From the cell containing the given text, extract its center point as (x, y) coordinate. 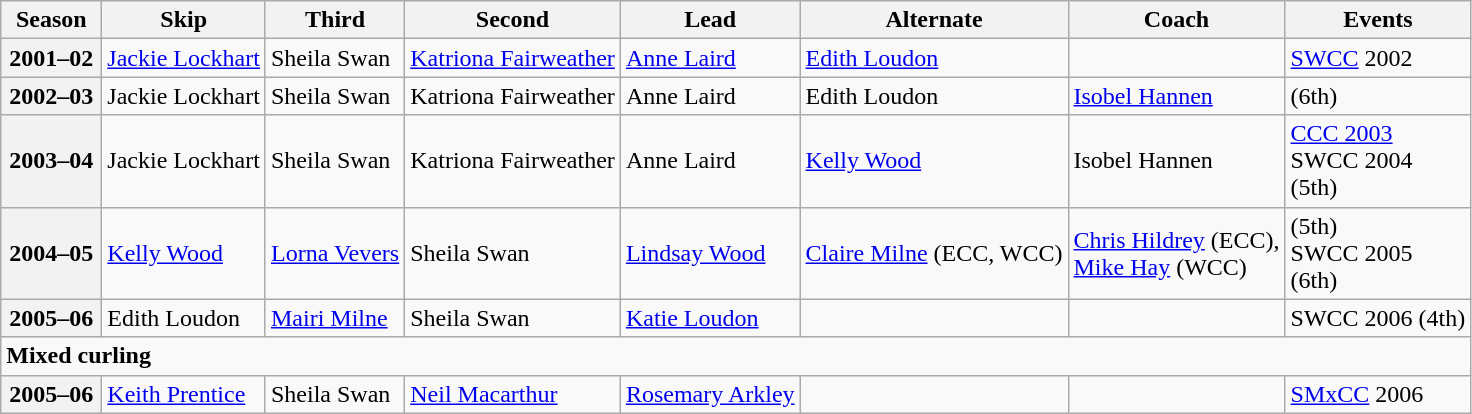
2003–04 (52, 161)
Mairi Milne (334, 318)
Third (334, 20)
SWCC 2002 (1378, 58)
Lindsay Wood (710, 253)
Events (1378, 20)
2004–05 (52, 253)
2001–02 (52, 58)
(5th)SWCC 2005 (6th) (1378, 253)
(6th) (1378, 96)
Lorna Vevers (334, 253)
Claire Milne (ECC, WCC) (934, 253)
Alternate (934, 20)
2002–03 (52, 96)
Keith Prentice (184, 394)
Second (513, 20)
Chris Hildrey (ECC),Mike Hay (WCC) (1176, 253)
Season (52, 20)
SMxCC 2006 (1378, 394)
Rosemary Arkley (710, 394)
Lead (710, 20)
Skip (184, 20)
SWCC 2006 (4th) (1378, 318)
Coach (1176, 20)
Neil Macarthur (513, 394)
Katie Loudon (710, 318)
Mixed curling (736, 356)
CCC 2003 SWCC 2004 (5th) (1378, 161)
